Detect which cell encompasses the target text, then output its (X, Y) center coordinate. 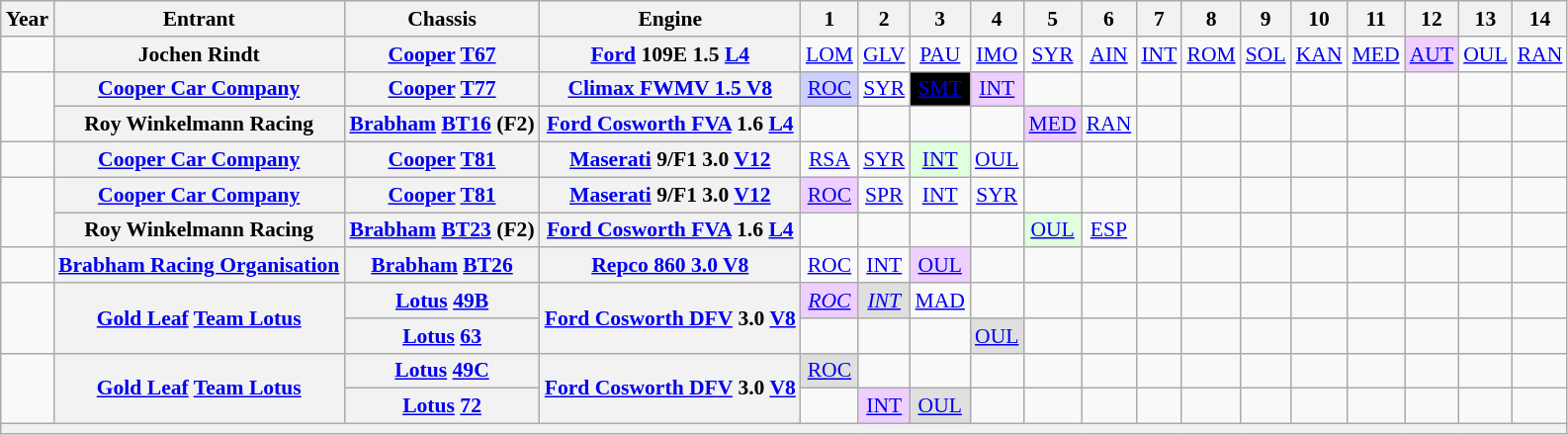
Cooper T67 (441, 54)
6 (1109, 19)
ESP (1109, 230)
Year (28, 19)
Ford 109E 1.5 L4 (670, 54)
Lotus 49C (441, 371)
12 (1432, 19)
IMO (997, 54)
SOL (1265, 54)
Chassis (441, 19)
KAN (1319, 54)
9 (1265, 19)
Brabham BT23 (F2) (441, 230)
SPR (884, 195)
Brabham Racing Organisation (199, 266)
Cooper T77 (441, 89)
MAD (941, 301)
Lotus 63 (441, 336)
Climax FWMV 1.5 V8 (670, 89)
5 (1053, 19)
Entrant (199, 19)
11 (1376, 19)
LOM (829, 54)
ROM (1210, 54)
RSA (829, 160)
Lotus 49B (441, 301)
Brabham BT16 (F2) (441, 125)
Brabham BT26 (441, 266)
3 (941, 19)
PAU (941, 54)
7 (1159, 19)
8 (1210, 19)
Jochen Rindt (199, 54)
2 (884, 19)
GLV (884, 54)
Repco 860 3.0 V8 (670, 266)
Lotus 72 (441, 406)
AIN (1109, 54)
1 (829, 19)
14 (1540, 19)
SMT (941, 89)
4 (997, 19)
10 (1319, 19)
Engine (670, 19)
13 (1485, 19)
AUT (1432, 54)
